Capture the cell that displays the provided text and extract its (X, Y) central coordinate. 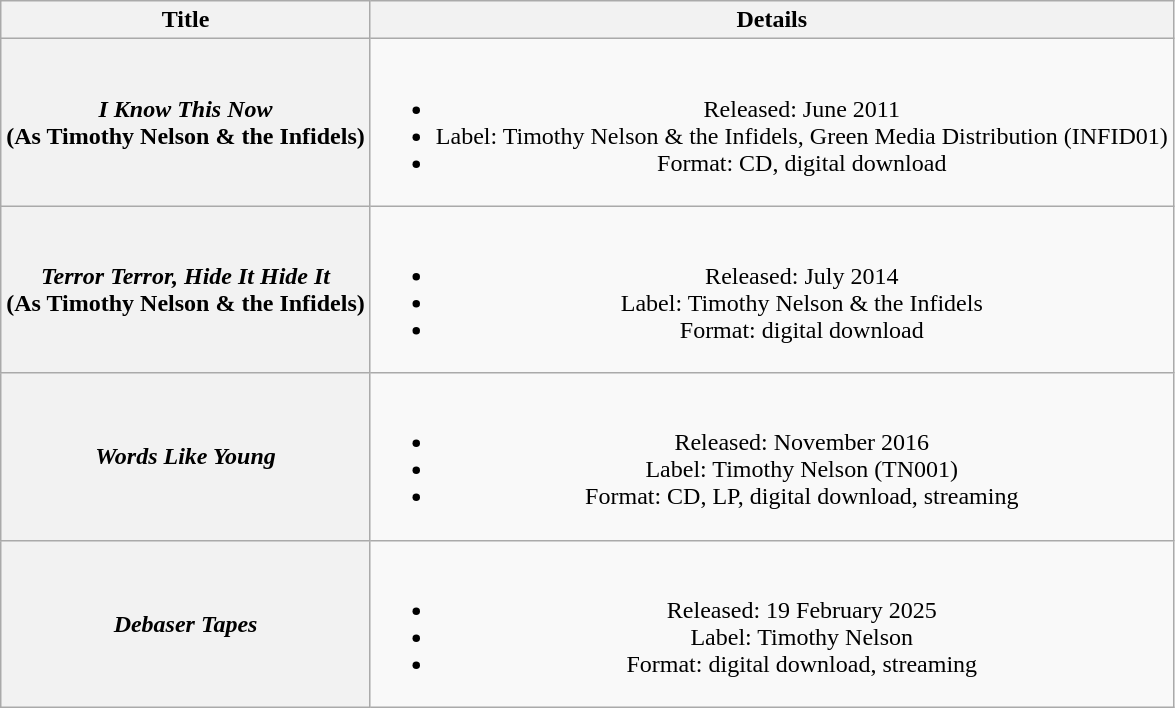
Released: 19 February 2025Label: Timothy NelsonFormat: digital download, streaming (772, 624)
Debaser Tapes (186, 624)
Released: June 2011Label: Timothy Nelson & the Infidels, Green Media Distribution (INFID01)Format: CD, digital download (772, 122)
Title (186, 20)
Released: November 2016Label: Timothy Nelson (TN001)Format: CD, LP, digital download, streaming (772, 456)
Details (772, 20)
Released: July 2014Label: Timothy Nelson & the InfidelsFormat: digital download (772, 290)
Terror Terror, Hide It Hide It (As Timothy Nelson & the Infidels) (186, 290)
I Know This Now (As Timothy Nelson & the Infidels) (186, 122)
Words Like Young (186, 456)
